Identify which cell holds the provided text, then report its [x, y] central coordinate. 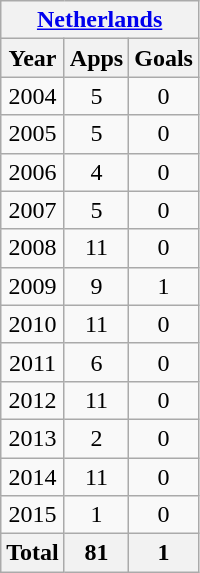
81 [96, 553]
Total [33, 553]
2004 [33, 96]
2010 [33, 324]
2015 [33, 515]
2007 [33, 210]
4 [96, 172]
6 [96, 362]
Apps [96, 58]
2 [96, 438]
Year [33, 58]
2014 [33, 477]
Goals [164, 58]
Netherlands [100, 20]
2012 [33, 400]
9 [96, 286]
2006 [33, 172]
2008 [33, 248]
2011 [33, 362]
2013 [33, 438]
2005 [33, 134]
2009 [33, 286]
